Extract the [x, y] coordinate from the center of the cell holding the provided text.  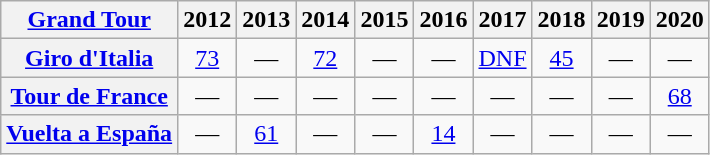
73 [208, 58]
DNF [502, 58]
2019 [620, 20]
2018 [562, 20]
Giro d'Italia [90, 58]
45 [562, 58]
Tour de France [90, 96]
14 [444, 134]
72 [326, 58]
2020 [680, 20]
Vuelta a España [90, 134]
68 [680, 96]
2017 [502, 20]
2014 [326, 20]
2012 [208, 20]
2013 [266, 20]
61 [266, 134]
Grand Tour [90, 20]
2016 [444, 20]
2015 [384, 20]
